Capture the cell that displays the provided text and extract its (x, y) central coordinate. 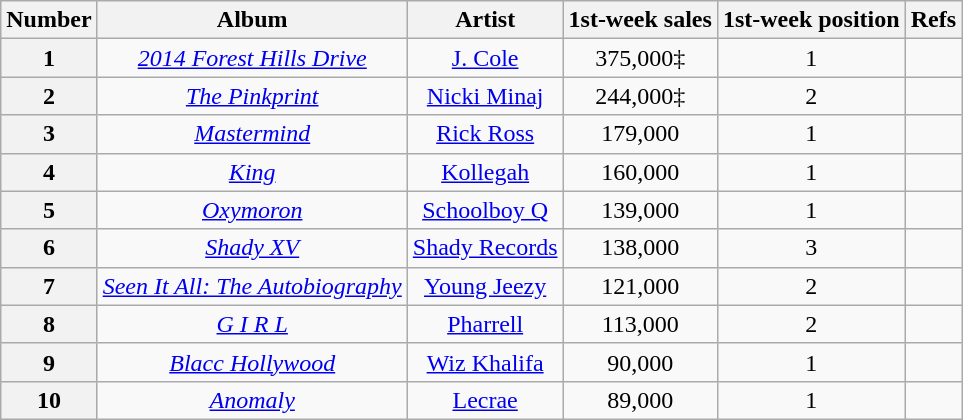
8 (49, 324)
Anomaly (252, 400)
2014 Forest Hills Drive (252, 58)
Schoolboy Q (485, 210)
Album (252, 20)
Blacc Hollywood (252, 362)
King (252, 172)
9 (49, 362)
Rick Ross (485, 134)
1st-week position (811, 20)
4 (49, 172)
375,000‡ (640, 58)
The Pinkprint (252, 96)
Shady XV (252, 248)
10 (49, 400)
6 (49, 248)
Wiz Khalifa (485, 362)
Lecrae (485, 400)
113,000 (640, 324)
90,000 (640, 362)
Number (49, 20)
Shady Records (485, 248)
179,000 (640, 134)
J. Cole (485, 58)
Oxymoron (252, 210)
138,000 (640, 248)
89,000 (640, 400)
Nicki Minaj (485, 96)
Mastermind (252, 134)
121,000 (640, 286)
Kollegah (485, 172)
G I R L (252, 324)
160,000 (640, 172)
7 (49, 286)
244,000‡ (640, 96)
139,000 (640, 210)
Refs (933, 20)
1st-week sales (640, 20)
Pharrell (485, 324)
Seen It All: The Autobiography (252, 286)
Young Jeezy (485, 286)
Artist (485, 20)
5 (49, 210)
